Scan for the cell matching the given text and deliver its (X, Y) coordinate at center. 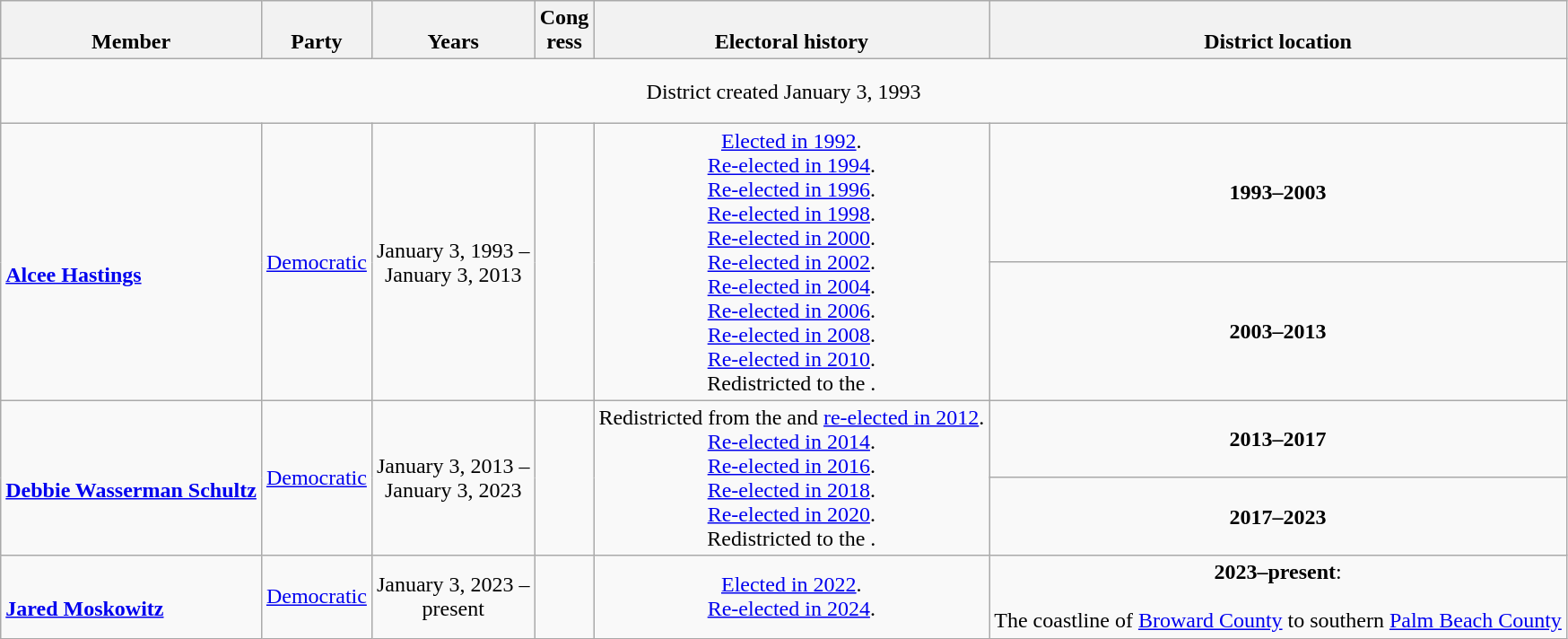
District location (1278, 31)
Electoral history (791, 31)
Redistricted from the and re-elected in 2012.Re-elected in 2014.Re-elected in 2016.Re-elected in 2018.Re-elected in 2020.Redistricted to the . (791, 477)
2017–2023 (1278, 517)
District created January 3, 1993 (784, 92)
January 3, 1993 –January 3, 2013 (453, 262)
January 3, 2023 –present (453, 597)
Debbie Wasserman Schultz (131, 477)
Congress (564, 31)
2023–present:The coastline of Broward County to southern Palm Beach County (1278, 597)
January 3, 2013 –January 3, 2023 (453, 477)
2013–2017 (1278, 440)
2003–2013 (1278, 331)
Alcee Hastings (131, 262)
1993–2003 (1278, 193)
Party (316, 31)
Elected in 2022.Re-elected in 2024. (791, 597)
Jared Moskowitz (131, 597)
Years (453, 31)
Member (131, 31)
